Output the [X, Y] coordinate of the center of the cell containing the given text.  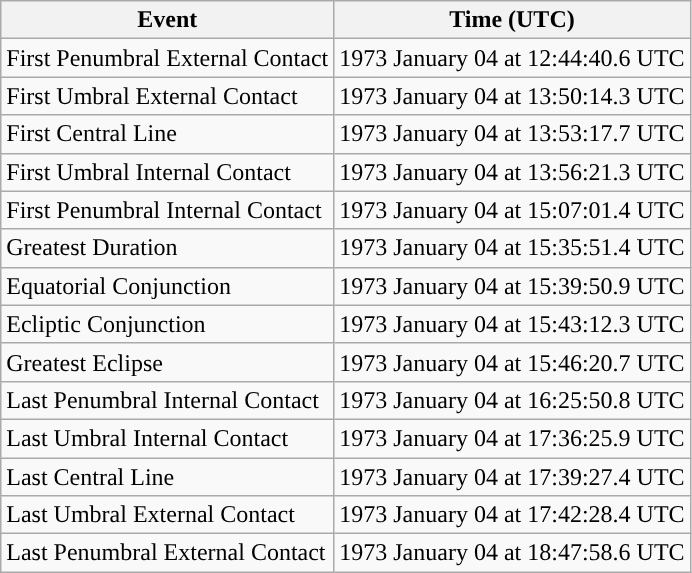
1973 January 04 at 15:39:50.9 UTC [512, 286]
First Penumbral Internal Contact [168, 210]
1973 January 04 at 15:07:01.4 UTC [512, 210]
1973 January 04 at 15:46:20.7 UTC [512, 362]
Last Umbral External Contact [168, 515]
1973 January 04 at 16:25:50.8 UTC [512, 400]
First Central Line [168, 134]
1973 January 04 at 17:42:28.4 UTC [512, 515]
First Umbral Internal Contact [168, 172]
Ecliptic Conjunction [168, 324]
1973 January 04 at 18:47:58.6 UTC [512, 553]
Greatest Duration [168, 248]
Last Penumbral Internal Contact [168, 400]
1973 January 04 at 13:53:17.7 UTC [512, 134]
Last Penumbral External Contact [168, 553]
First Umbral External Contact [168, 96]
1973 January 04 at 13:56:21.3 UTC [512, 172]
Equatorial Conjunction [168, 286]
1973 January 04 at 17:36:25.9 UTC [512, 438]
1973 January 04 at 13:50:14.3 UTC [512, 96]
1973 January 04 at 15:43:12.3 UTC [512, 324]
Last Central Line [168, 477]
1973 January 04 at 17:39:27.4 UTC [512, 477]
Last Umbral Internal Contact [168, 438]
Greatest Eclipse [168, 362]
1973 January 04 at 12:44:40.6 UTC [512, 58]
Event [168, 20]
First Penumbral External Contact [168, 58]
Time (UTC) [512, 20]
1973 January 04 at 15:35:51.4 UTC [512, 248]
